Return [X, Y] of the center of cell containing provided text 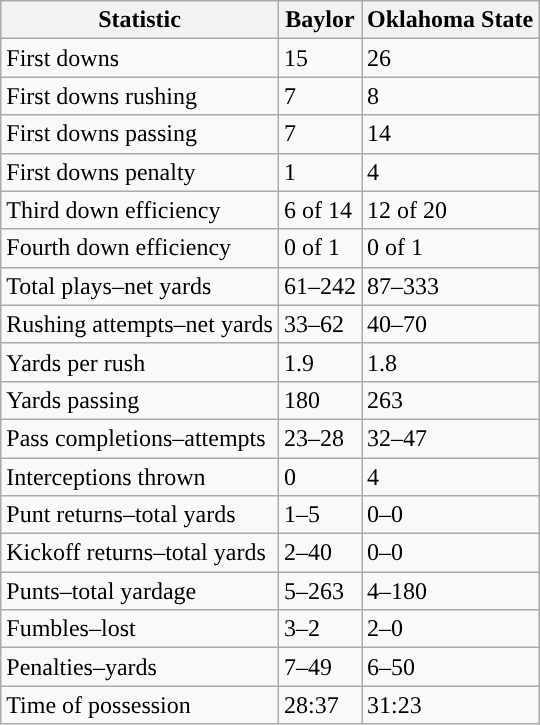
Pass completions–attempts [140, 438]
180 [320, 400]
Total plays–net yards [140, 286]
31:23 [450, 705]
First downs [140, 58]
40–70 [450, 324]
6–50 [450, 667]
1.9 [320, 362]
Time of possession [140, 705]
14 [450, 134]
Punts–total yardage [140, 591]
Interceptions thrown [140, 477]
Third down efficiency [140, 210]
5–263 [320, 591]
28:37 [320, 705]
First downs penalty [140, 172]
Yards passing [140, 400]
Statistic [140, 20]
61–242 [320, 286]
Baylor [320, 20]
1 [320, 172]
7–49 [320, 667]
2–40 [320, 553]
Yards per rush [140, 362]
2–0 [450, 629]
23–28 [320, 438]
263 [450, 400]
Oklahoma State [450, 20]
Fourth down efficiency [140, 248]
Fumbles–lost [140, 629]
8 [450, 96]
1.8 [450, 362]
0 [320, 477]
Punt returns–total yards [140, 515]
33–62 [320, 324]
Kickoff returns–total yards [140, 553]
87–333 [450, 286]
3–2 [320, 629]
12 of 20 [450, 210]
6 of 14 [320, 210]
First downs rushing [140, 96]
Penalties–yards [140, 667]
15 [320, 58]
26 [450, 58]
32–47 [450, 438]
4–180 [450, 591]
First downs passing [140, 134]
Rushing attempts–net yards [140, 324]
1–5 [320, 515]
